Extract the (x, y) coordinate from the center of the cell holding the provided text.  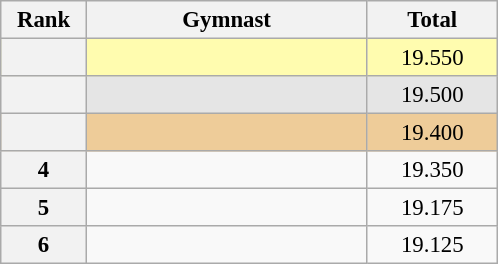
6 (44, 245)
19.500 (432, 95)
19.350 (432, 170)
5 (44, 208)
19.175 (432, 208)
4 (44, 170)
19.400 (432, 133)
Total (432, 20)
19.550 (432, 58)
Gymnast (226, 20)
Rank (44, 20)
19.125 (432, 245)
